From the cell containing the given text, extract its center point as [x, y] coordinate. 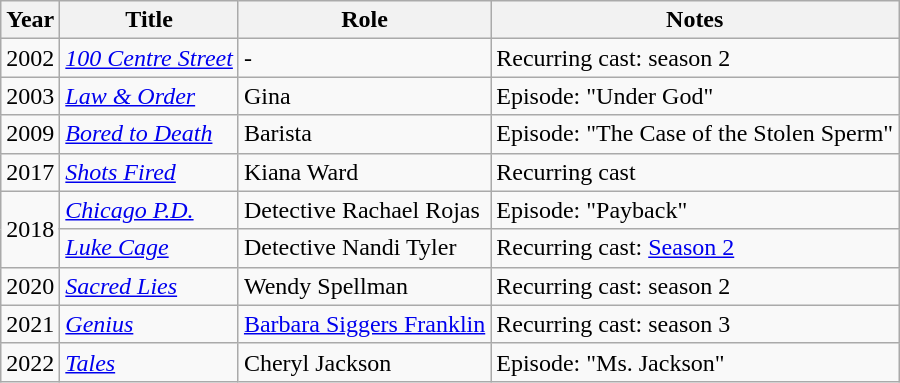
Role [364, 20]
2022 [30, 362]
Detective Nandi Tyler [364, 248]
2009 [30, 134]
Episode: "Ms. Jackson" [695, 362]
100 Centre Street [150, 58]
Recurring cast: season 3 [695, 324]
Detective Rachael Rojas [364, 210]
Genius [150, 324]
Year [30, 20]
Barbara Siggers Franklin [364, 324]
Bored to Death [150, 134]
Tales [150, 362]
- [364, 58]
2002 [30, 58]
Law & Order [150, 96]
Episode: "The Case of the Stolen Sperm" [695, 134]
Barista [364, 134]
Episode: "Payback" [695, 210]
Wendy Spellman [364, 286]
Recurring cast [695, 172]
2017 [30, 172]
Luke Cage [150, 248]
Recurring cast: Season 2 [695, 248]
Kiana Ward [364, 172]
Notes [695, 20]
2018 [30, 229]
Sacred Lies [150, 286]
Episode: "Under God" [695, 96]
2020 [30, 286]
Chicago P.D. [150, 210]
2021 [30, 324]
2003 [30, 96]
Cheryl Jackson [364, 362]
Gina [364, 96]
Title [150, 20]
Shots Fired [150, 172]
